For the text-containing cell, return its midpoint in (X, Y) coordinate format. 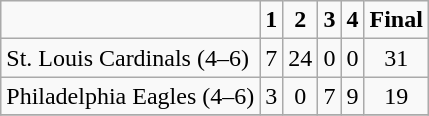
9 (352, 96)
19 (396, 96)
1 (272, 20)
24 (300, 58)
St. Louis Cardinals (4–6) (130, 58)
Final (396, 20)
2 (300, 20)
31 (396, 58)
Philadelphia Eagles (4–6) (130, 96)
4 (352, 20)
